Return the [X, Y] coordinate for the center point of the cell that contains the specified text.  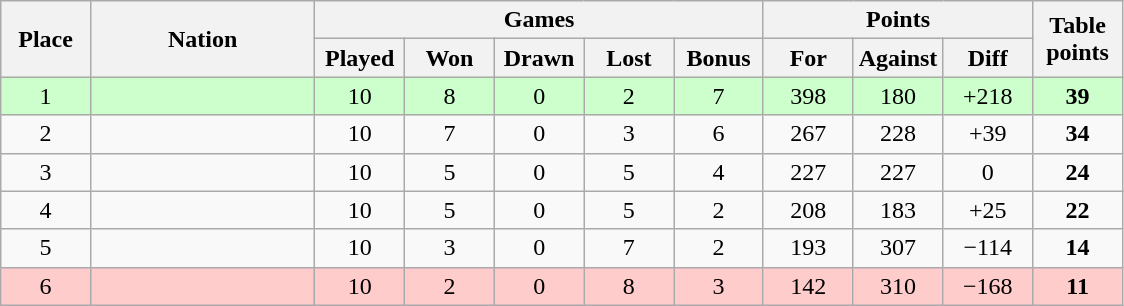
142 [808, 286]
34 [1078, 134]
193 [808, 248]
Lost [629, 58]
Games [540, 20]
1 [46, 96]
Won [450, 58]
Tablepoints [1078, 39]
+218 [988, 96]
307 [898, 248]
11 [1078, 286]
For [808, 58]
+25 [988, 210]
14 [1078, 248]
398 [808, 96]
Nation [202, 39]
183 [898, 210]
39 [1078, 96]
267 [808, 134]
+39 [988, 134]
Against [898, 58]
Place [46, 39]
Drawn [539, 58]
−114 [988, 248]
Points [898, 20]
24 [1078, 172]
310 [898, 286]
22 [1078, 210]
Diff [988, 58]
208 [808, 210]
Played [360, 58]
228 [898, 134]
180 [898, 96]
Bonus [719, 58]
−168 [988, 286]
